Return [x, y] of the center of cell containing provided text 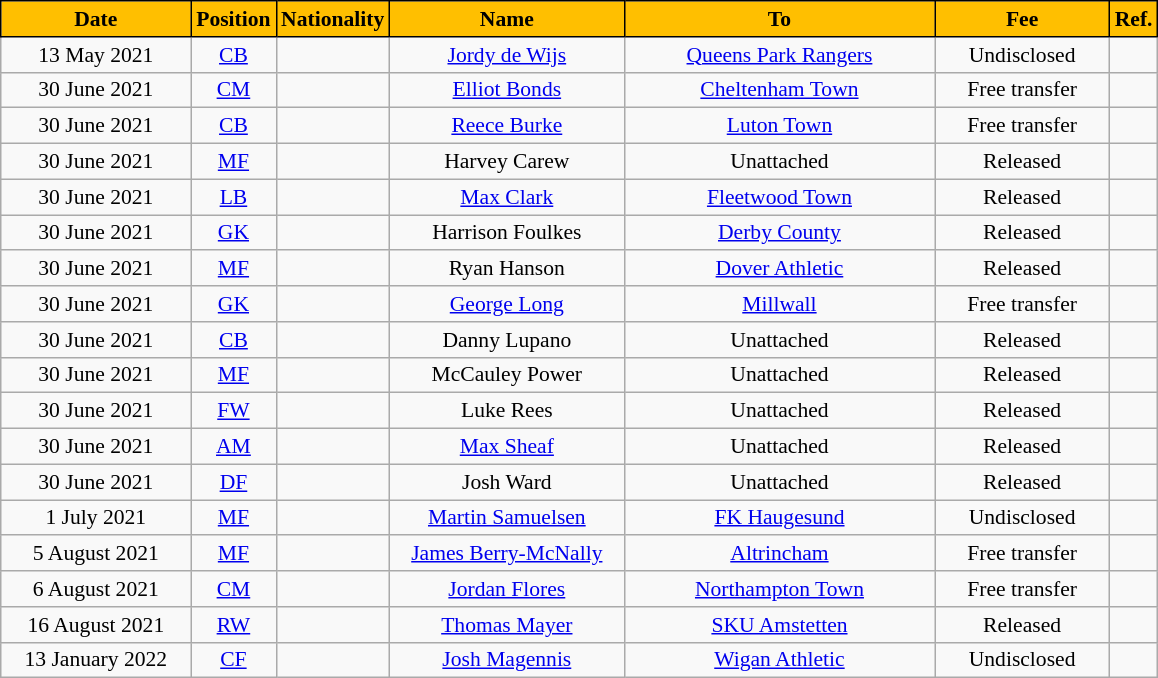
Josh Ward [506, 482]
Altrincham [779, 554]
FK Haugesund [779, 518]
Josh Magennis [506, 660]
Date [96, 19]
13 January 2022 [96, 660]
Nationality [332, 19]
13 May 2021 [96, 55]
Jordan Flores [506, 589]
McCauley Power [506, 375]
Luton Town [779, 126]
Thomas Mayer [506, 625]
Ref. [1134, 19]
Position [234, 19]
RW [234, 625]
Fleetwood Town [779, 197]
Harrison Foulkes [506, 233]
Reece Burke [506, 126]
George Long [506, 304]
To [779, 19]
DF [234, 482]
Cheltenham Town [779, 90]
6 August 2021 [96, 589]
Fee [1022, 19]
1 July 2021 [96, 518]
Ryan Hanson [506, 269]
James Berry-McNally [506, 554]
Millwall [779, 304]
5 August 2021 [96, 554]
Martin Samuelsen [506, 518]
Max Clark [506, 197]
LB [234, 197]
Elliot Bonds [506, 90]
Northampton Town [779, 589]
Danny Lupano [506, 340]
16 August 2021 [96, 625]
Max Sheaf [506, 447]
Harvey Carew [506, 162]
Name [506, 19]
CF [234, 660]
Jordy de Wijs [506, 55]
SKU Amstetten [779, 625]
FW [234, 411]
Queens Park Rangers [779, 55]
Wigan Athletic [779, 660]
AM [234, 447]
Dover Athletic [779, 269]
Derby County [779, 233]
Luke Rees [506, 411]
